Pinpoint the cell where the given text exists, returning its (X, Y) midpoint coordinate. 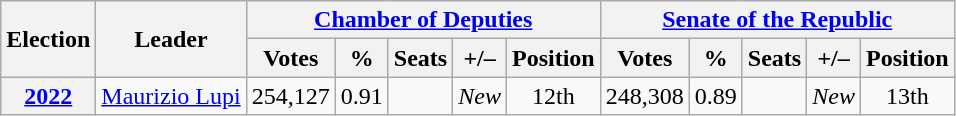
Leader (171, 39)
0.91 (362, 96)
Chamber of Deputies (423, 20)
2022 (48, 96)
248,308 (644, 96)
254,127 (290, 96)
Election (48, 39)
Senate of the Republic (777, 20)
12th (553, 96)
13th (907, 96)
Maurizio Lupi (171, 96)
0.89 (716, 96)
